Return the [X, Y] coordinate for the center point of the cell that contains the specified text.  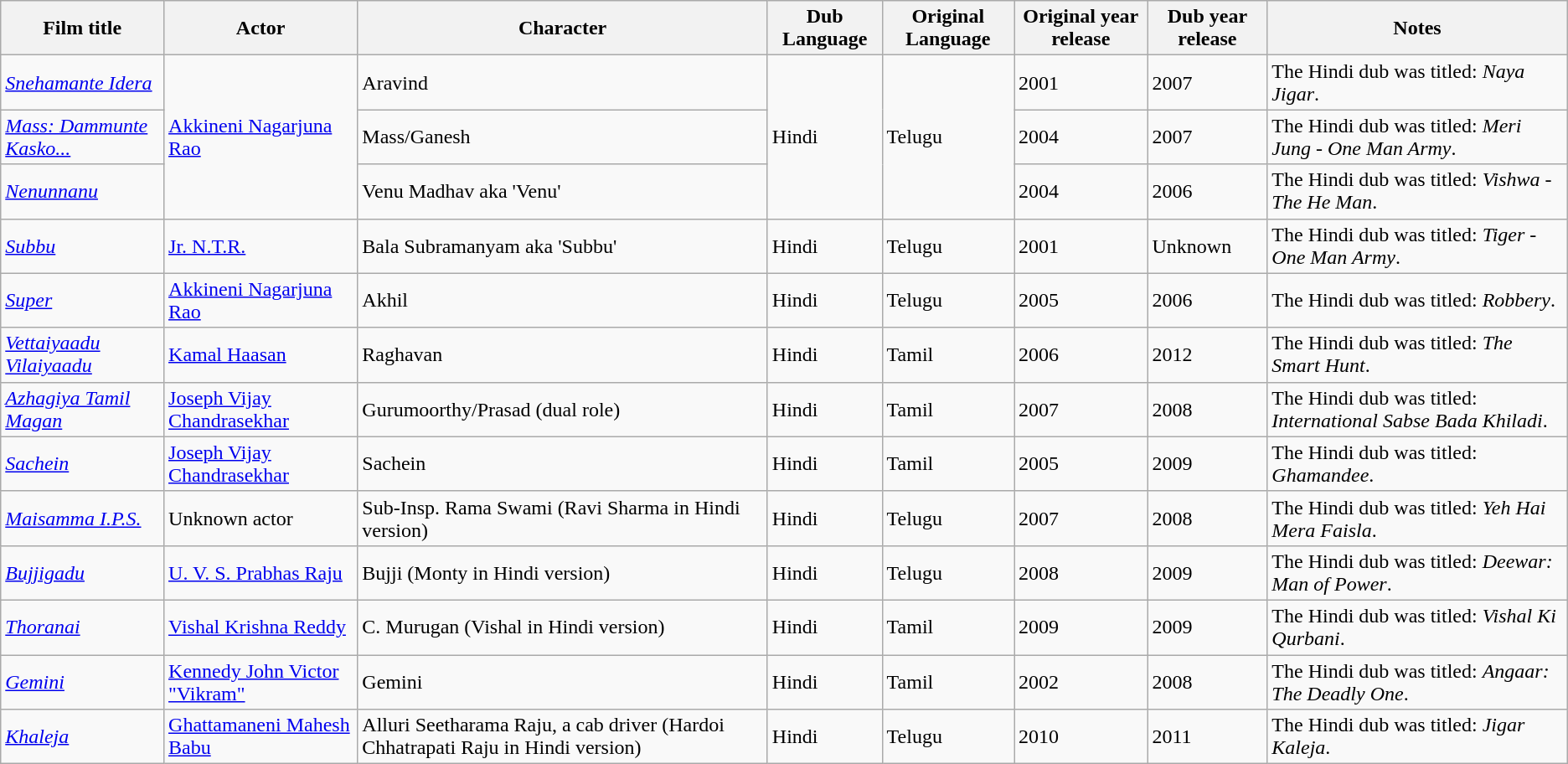
2010 [1081, 737]
Vishal Krishna Reddy [261, 627]
The Hindi dub was titled: Ghamandee. [1417, 464]
U. V. S. Prabhas Raju [261, 573]
The Hindi dub was titled: Yeh Hai Mera Faisla. [1417, 518]
Sub-Insp. Rama Swami (Ravi Sharma in Hindi version) [563, 518]
Vettaiyaadu Vilaiyaadu [82, 355]
The Hindi dub was titled: Vishwa - The He Man. [1417, 191]
The Hindi dub was titled: The Smart Hunt. [1417, 355]
Alluri Seetharama Raju, a cab driver (Hardoi Chhatrapati Raju in Hindi version) [563, 737]
Subbu [82, 246]
Akhil [563, 300]
Kennedy John Victor "Vikram" [261, 682]
2002 [1081, 682]
Bala Subramanyam aka 'Subbu' [563, 246]
Mass: Dammunte Kasko... [82, 137]
Dub Language [824, 28]
C. Murugan (Vishal in Hindi version) [563, 627]
The Hindi dub was titled: International Sabse Bada Khiladi. [1417, 409]
Film title [82, 28]
The Hindi dub was titled: Vishal Ki Qurbani. [1417, 627]
2011 [1208, 737]
Dub year release [1208, 28]
The Hindi dub was titled: Angaar: The Deadly One. [1417, 682]
The Hindi dub was titled: Meri Jung - One Man Army. [1417, 137]
The Hindi dub was titled: Tiger - One Man Army. [1417, 246]
Thoranai [82, 627]
Actor [261, 28]
The Hindi dub was titled: Jigar Kaleja. [1417, 737]
Ghattamaneni Mahesh Babu [261, 737]
The Hindi dub was titled: Robbery. [1417, 300]
Snehamante Idera [82, 82]
Bujji (Monty in Hindi version) [563, 573]
Jr. N.T.R. [261, 246]
Raghavan [563, 355]
Bujjigadu [82, 573]
Character [563, 28]
Mass/Ganesh [563, 137]
2012 [1208, 355]
The Hindi dub was titled: Naya Jigar. [1417, 82]
Nenunnanu [82, 191]
Khaleja [82, 737]
Kamal Haasan [261, 355]
Azhagiya Tamil Magan [82, 409]
Venu Madhav aka 'Venu' [563, 191]
The Hindi dub was titled: Deewar: Man of Power. [1417, 573]
Original year release [1081, 28]
Unknown [1208, 246]
Original Language [948, 28]
Aravind [563, 82]
Super [82, 300]
Notes [1417, 28]
Unknown actor [261, 518]
Maisamma I.P.S. [82, 518]
Gurumoorthy/Prasad (dual role) [563, 409]
